Detect which cell encompasses the target text, then output its (X, Y) center coordinate. 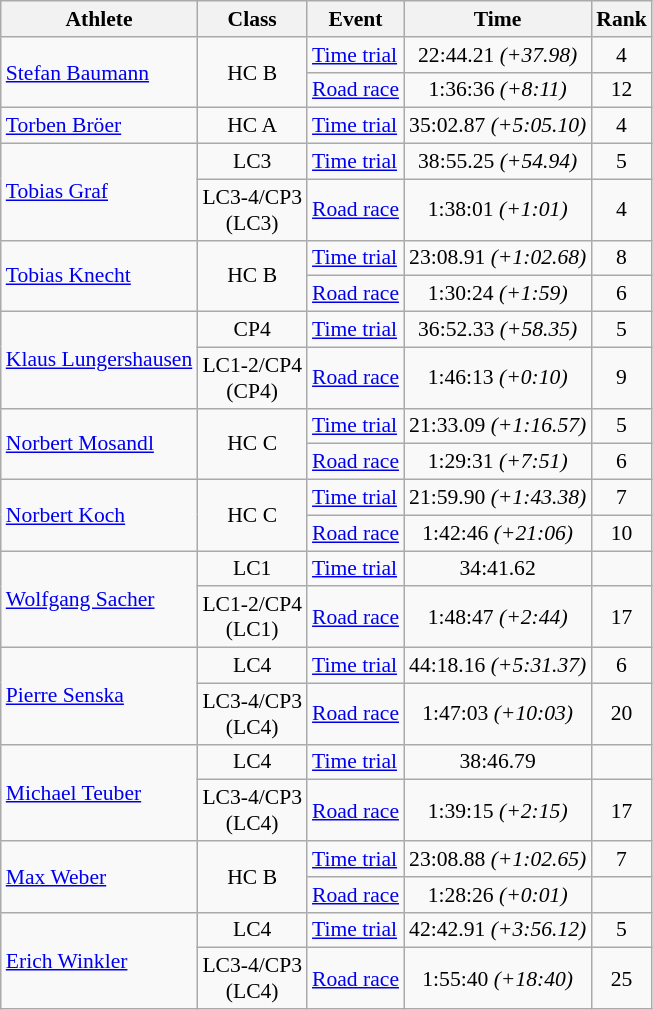
1:46:13 (+0:10) (498, 378)
42:42.91 (+3:56.12) (498, 930)
Tobias Graf (100, 192)
Event (356, 19)
1:55:40 (+18:40) (498, 978)
Erich Winkler (100, 960)
LC3 (252, 162)
23:08.91 (+1:02.68) (498, 258)
34:41.62 (498, 569)
1:30:24 (+1:59) (498, 294)
Max Weber (100, 876)
LC1 (252, 569)
LC1-2/CP4(CP4) (252, 378)
38:55.25 (+54.94) (498, 162)
36:52.33 (+58.35) (498, 330)
21:33.09 (+1:16.57) (498, 426)
Athlete (100, 19)
44:18.16 (+5:31.37) (498, 666)
22:44.21 (+37.98) (498, 55)
9 (622, 378)
Class (252, 19)
HC A (252, 126)
Time (498, 19)
Norbert Mosandl (100, 444)
1:36:36 (+8:11) (498, 90)
1:28:26 (+0:01) (498, 895)
Tobias Knecht (100, 276)
1:48:47 (+2:44) (498, 618)
Torben Bröer (100, 126)
1:42:46 (+21:06) (498, 533)
LC3-4/CP3(LC3) (252, 210)
25 (622, 978)
10 (622, 533)
Wolfgang Sacher (100, 600)
21:59.90 (+1:43.38) (498, 498)
Rank (622, 19)
Stefan Baumann (100, 72)
23:08.88 (+1:02.65) (498, 859)
20 (622, 714)
Klaus Lungershausen (100, 360)
Michael Teuber (100, 792)
35:02.87 (+5:05.10) (498, 126)
1:38:01 (+1:01) (498, 210)
LC1-2/CP4(LC1) (252, 618)
8 (622, 258)
Pierre Senska (100, 696)
1:29:31 (+7:51) (498, 462)
12 (622, 90)
Norbert Koch (100, 516)
1:47:03 (+10:03) (498, 714)
38:46.79 (498, 762)
CP4 (252, 330)
1:39:15 (+2:15) (498, 810)
